From the cell containing the given text, extract its center point as [X, Y] coordinate. 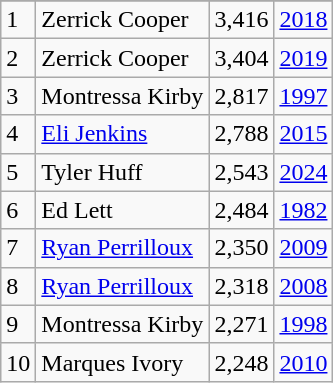
3 [18, 96]
4 [18, 134]
6 [18, 210]
1982 [304, 210]
2019 [304, 58]
2009 [304, 248]
2,484 [242, 210]
2008 [304, 286]
Tyler Huff [122, 172]
2,248 [242, 362]
Ed Lett [122, 210]
2018 [304, 20]
2 [18, 58]
2,543 [242, 172]
1997 [304, 96]
2024 [304, 172]
5 [18, 172]
3,404 [242, 58]
9 [18, 324]
2,271 [242, 324]
8 [18, 286]
1998 [304, 324]
2010 [304, 362]
2,350 [242, 248]
2,318 [242, 286]
10 [18, 362]
1 [18, 20]
Marques Ivory [122, 362]
2,817 [242, 96]
2,788 [242, 134]
3,416 [242, 20]
Eli Jenkins [122, 134]
2015 [304, 134]
7 [18, 248]
